Capture the cell that displays the provided text and extract its [x, y] central coordinate. 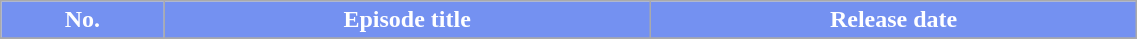
No. [82, 20]
Release date [893, 20]
Episode title [408, 20]
